Find where the given text appears and provide that cell's center as [x, y] coordinate. 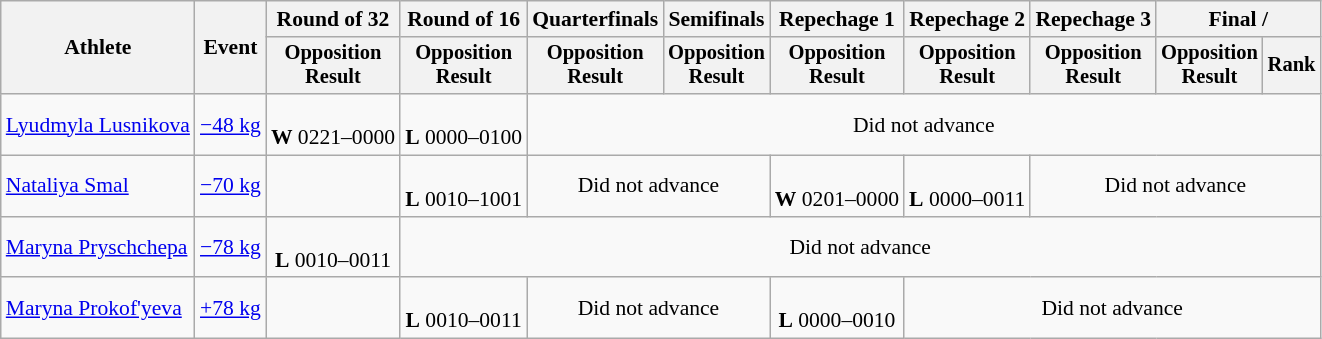
Repechage 2 [967, 19]
Maryna Pryschchepa [98, 248]
Final / [1238, 19]
Repechage 1 [837, 19]
Athlete [98, 48]
Nataliya Smal [98, 186]
Event [230, 48]
−48 kg [230, 124]
Round of 16 [464, 19]
L 0010–1001 [464, 186]
W 0221–0000 [333, 124]
Semifinals [716, 19]
Repechage 3 [1093, 19]
L 0000–0011 [967, 186]
−70 kg [230, 186]
Maryna Prokof'yeva [98, 308]
L 0000–0010 [837, 308]
Lyudmyla Lusnikova [98, 124]
Rank [1292, 66]
Quarterfinals [595, 19]
W 0201–0000 [837, 186]
Round of 32 [333, 19]
−78 kg [230, 248]
L 0000–0100 [464, 124]
+78 kg [230, 308]
